Find where the given text appears and provide that cell's center as (x, y) coordinate. 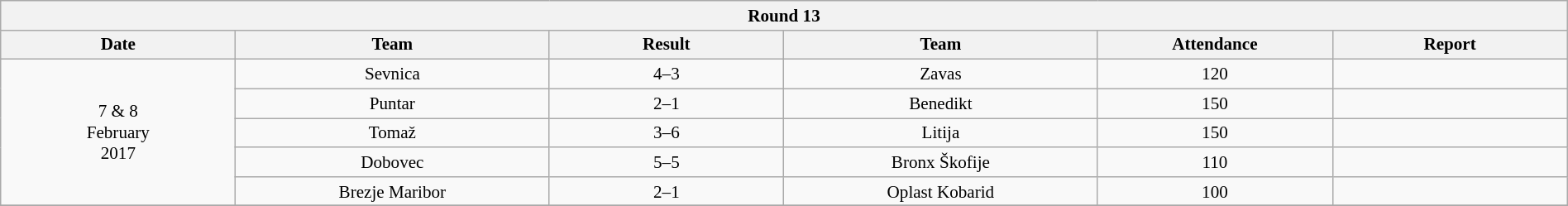
Bronx Škofije (941, 162)
Brezje Maribor (392, 190)
Attendance (1215, 45)
100 (1215, 190)
4–3 (667, 74)
120 (1215, 74)
110 (1215, 162)
Oplast Kobarid (941, 190)
3–6 (667, 132)
Zavas (941, 74)
Dobovec (392, 162)
Result (667, 45)
Round 13 (784, 15)
Date (118, 45)
Litija (941, 132)
Benedikt (941, 103)
Tomaž (392, 132)
Puntar (392, 103)
Sevnica (392, 74)
Report (1450, 45)
5–5 (667, 162)
7 & 8 February 2017 (118, 132)
